Find where the given text appears and provide that cell's center as [x, y] coordinate. 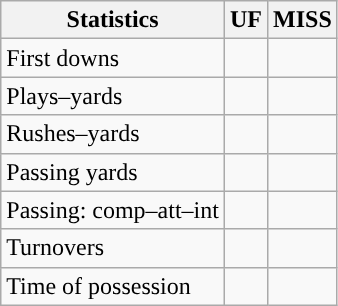
Statistics [113, 20]
Plays–yards [113, 96]
UF [246, 20]
Turnovers [113, 248]
Time of possession [113, 286]
Rushes–yards [113, 134]
MISS [303, 20]
Passing yards [113, 172]
Passing: comp–att–int [113, 210]
First downs [113, 58]
